Capture the cell that displays the provided text and extract its [x, y] central coordinate. 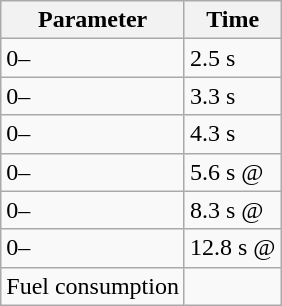
4.3 s [232, 134]
5.6 s @ [232, 172]
2.5 s [232, 58]
Time [232, 20]
Fuel consumption [93, 286]
Parameter [93, 20]
3.3 s [232, 96]
12.8 s @ [232, 248]
8.3 s @ [232, 210]
